Locate the cell with the specified text and output its [X, Y] center coordinate. 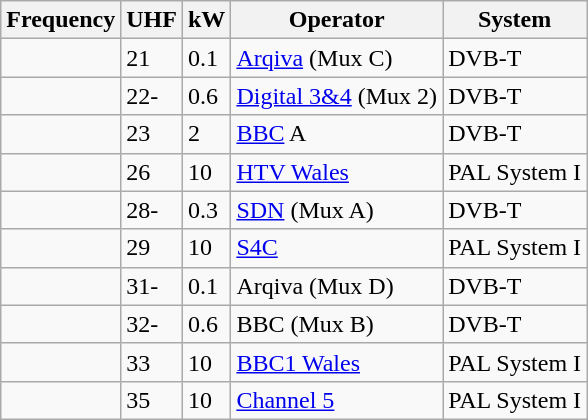
SDN (Mux A) [337, 210]
kW [206, 20]
21 [152, 58]
22- [152, 96]
System [515, 20]
31- [152, 286]
35 [152, 400]
Channel 5 [337, 400]
Digital 3&4 (Mux 2) [337, 96]
28- [152, 210]
BBC A [337, 134]
0.3 [206, 210]
2 [206, 134]
Arqiva (Mux C) [337, 58]
26 [152, 172]
23 [152, 134]
BBC (Mux B) [337, 324]
BBC1 Wales [337, 362]
Frequency [61, 20]
32- [152, 324]
Operator [337, 20]
HTV Wales [337, 172]
29 [152, 248]
S4C [337, 248]
33 [152, 362]
Arqiva (Mux D) [337, 286]
UHF [152, 20]
